Provide the [x, y] coordinate of the cell's center where the given text is located.  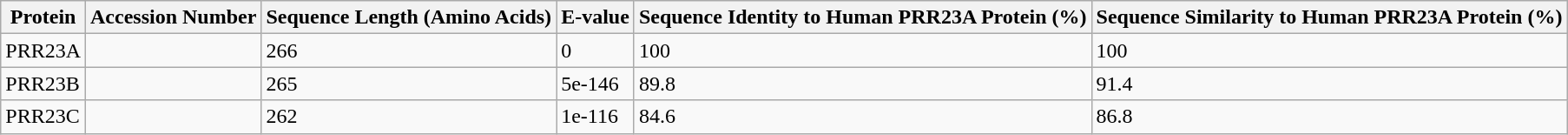
86.8 [1329, 117]
262 [409, 117]
PRR23A [43, 51]
Sequence Identity to Human PRR23A Protein (%) [863, 17]
PRR23B [43, 84]
Protein [43, 17]
265 [409, 84]
Sequence Similarity to Human PRR23A Protein (%) [1329, 17]
1e-116 [596, 117]
E-value [596, 17]
89.8 [863, 84]
91.4 [1329, 84]
0 [596, 51]
5e-146 [596, 84]
PRR23C [43, 117]
84.6 [863, 117]
Sequence Length (Amino Acids) [409, 17]
266 [409, 51]
Accession Number [174, 17]
